Detect which cell encompasses the target text, then output its (X, Y) center coordinate. 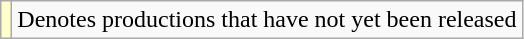
Denotes productions that have not yet been released (267, 20)
